Return (x, y) of the center of cell containing provided text 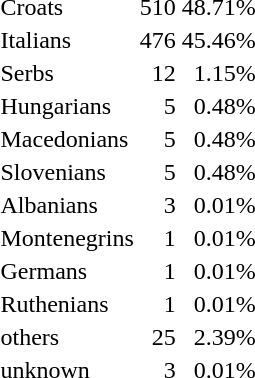
25 (158, 337)
12 (158, 73)
3 (158, 205)
476 (158, 40)
